For the text-containing cell, return its midpoint in [x, y] coordinate format. 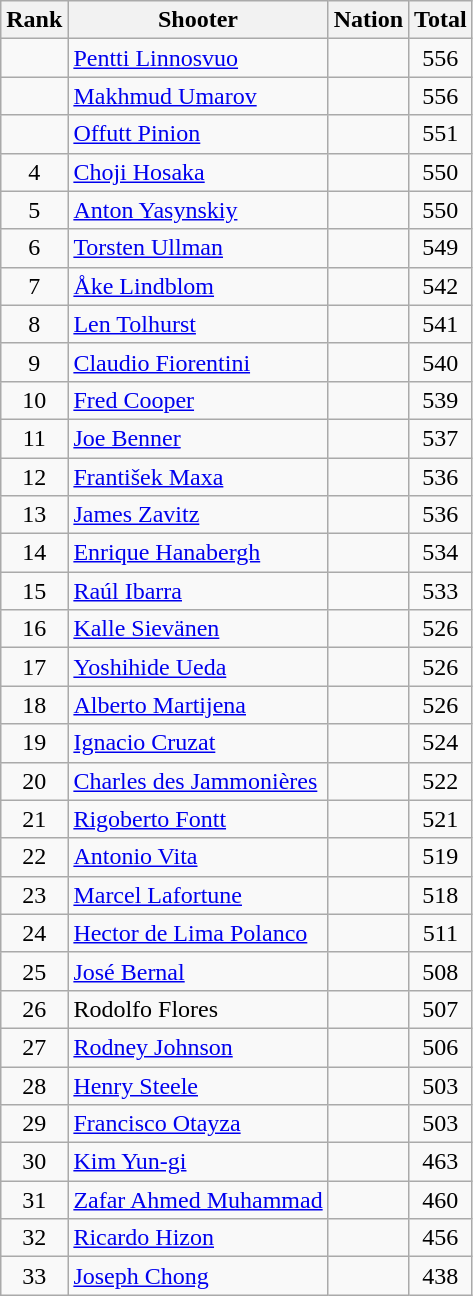
537 [441, 438]
534 [441, 553]
508 [441, 971]
Ignacio Cruzat [198, 743]
Zafar Ahmed Muhammad [198, 1200]
33 [34, 1276]
460 [441, 1200]
Len Tolhurst [198, 324]
12 [34, 477]
25 [34, 971]
507 [441, 1009]
22 [34, 857]
506 [441, 1047]
Rank [34, 20]
8 [34, 324]
Total [441, 20]
Claudio Fiorentini [198, 362]
32 [34, 1238]
Raúl Ibarra [198, 591]
24 [34, 933]
Henry Steele [198, 1085]
Fred Cooper [198, 400]
Torsten Ullman [198, 248]
519 [441, 857]
456 [441, 1238]
28 [34, 1085]
16 [34, 629]
23 [34, 895]
František Maxa [198, 477]
José Bernal [198, 971]
Ricardo Hizon [198, 1238]
21 [34, 819]
551 [441, 134]
Pentti Linnosvuo [198, 58]
Yoshihide Ueda [198, 667]
Åke Lindblom [198, 286]
20 [34, 781]
Antonio Vita [198, 857]
Joe Benner [198, 438]
Anton Yasynskiy [198, 210]
463 [441, 1162]
4 [34, 172]
Enrique Hanabergh [198, 553]
539 [441, 400]
540 [441, 362]
524 [441, 743]
Marcel Lafortune [198, 895]
Rodolfo Flores [198, 1009]
30 [34, 1162]
Choji Hosaka [198, 172]
521 [441, 819]
522 [441, 781]
Francisco Otayza [198, 1124]
27 [34, 1047]
Makhmud Umarov [198, 96]
518 [441, 895]
Shooter [198, 20]
Offutt Pinion [198, 134]
Hector de Lima Polanco [198, 933]
15 [34, 591]
541 [441, 324]
Kim Yun-gi [198, 1162]
438 [441, 1276]
James Zavitz [198, 515]
Rigoberto Fontt [198, 819]
18 [34, 705]
19 [34, 743]
11 [34, 438]
6 [34, 248]
9 [34, 362]
31 [34, 1200]
13 [34, 515]
511 [441, 933]
Joseph Chong [198, 1276]
10 [34, 400]
533 [441, 591]
549 [441, 248]
Rodney Johnson [198, 1047]
5 [34, 210]
14 [34, 553]
Alberto Martijena [198, 705]
Charles des Jammonières [198, 781]
17 [34, 667]
Kalle Sievänen [198, 629]
29 [34, 1124]
7 [34, 286]
26 [34, 1009]
542 [441, 286]
Nation [368, 20]
